Provide the [x, y] coordinate of the cell's center where the given text is located.  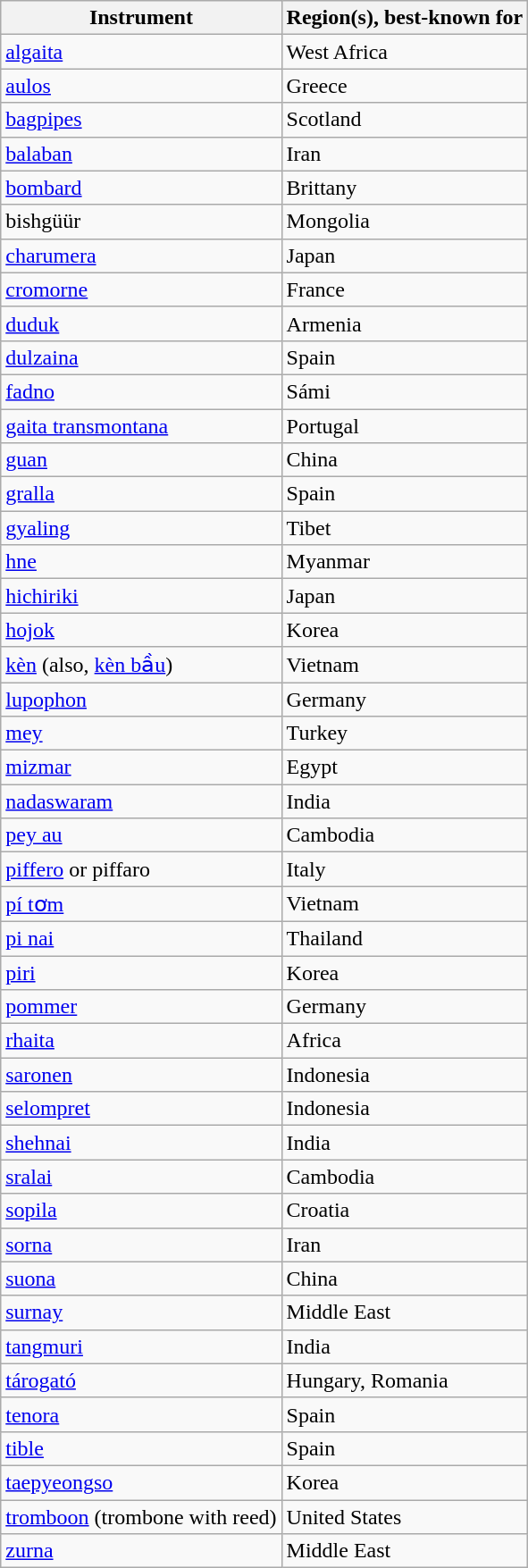
surnay [141, 1312]
rhaita [141, 1041]
Instrument [141, 18]
Scotland [405, 120]
balaban [141, 154]
France [405, 289]
Italy [405, 869]
Africa [405, 1041]
tárogató [141, 1380]
hojok [141, 630]
bombard [141, 188]
West Africa [405, 52]
charumera [141, 256]
gyaling [141, 528]
pey au [141, 835]
aulos [141, 86]
Hungary, Romania [405, 1380]
pi nai [141, 938]
sopila [141, 1211]
piri [141, 973]
sralai [141, 1177]
hichiriki [141, 596]
Mongolia [405, 222]
Brittany [405, 188]
tangmuri [141, 1346]
tible [141, 1448]
Myanmar [405, 562]
mizmar [141, 767]
duduk [141, 323]
Greece [405, 86]
Armenia [405, 323]
Croatia [405, 1211]
Sámi [405, 391]
Tibet [405, 528]
gralla [141, 494]
nadaswaram [141, 801]
selompret [141, 1109]
guan [141, 460]
sorna [141, 1245]
Portugal [405, 426]
algaita [141, 52]
Egypt [405, 767]
pommer [141, 1007]
hne [141, 562]
cromorne [141, 289]
piffero or piffaro [141, 869]
lupophon [141, 700]
saronen [141, 1075]
shehnai [141, 1143]
kèn (also, kèn bầu) [141, 665]
dulzaina [141, 357]
Turkey [405, 734]
tenora [141, 1414]
bishgüür [141, 222]
suona [141, 1279]
taepyeongso [141, 1482]
bagpipes [141, 120]
zurna [141, 1551]
tromboon (trombone with reed) [141, 1516]
United States [405, 1516]
Thailand [405, 938]
gaita transmontana [141, 426]
pí tơm [141, 904]
fadno [141, 391]
mey [141, 734]
Region(s), best-known for [405, 18]
